For the text-containing cell, return its midpoint in [X, Y] coordinate format. 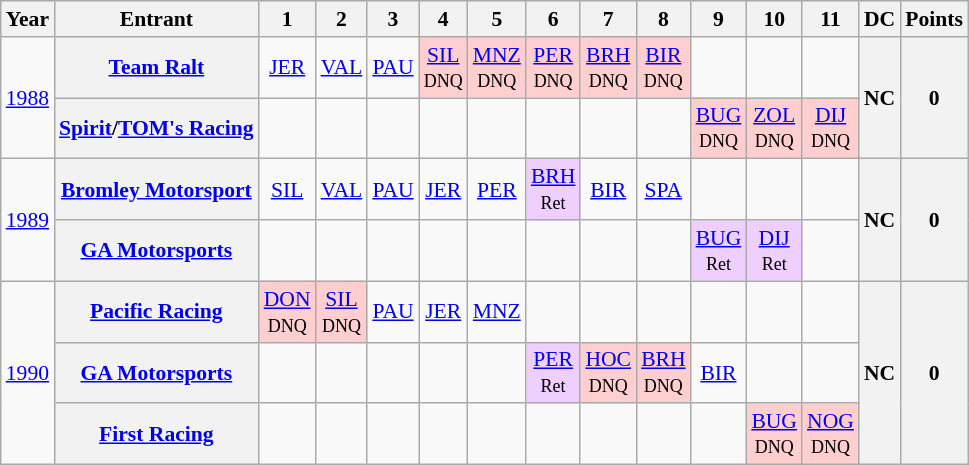
PER [497, 190]
DONDNQ [288, 312]
10 [774, 19]
DC [880, 19]
ZOLDNQ [774, 128]
BRHRet [554, 190]
Team Ralt [156, 68]
SIL [288, 190]
First Racing [156, 434]
Bromley Motorsport [156, 190]
Year [28, 19]
PERRet [554, 372]
BIRDNQ [664, 68]
1989 [28, 220]
8 [664, 19]
SPA [664, 190]
Spirit/TOM's Racing [156, 128]
Points [934, 19]
3 [392, 19]
7 [608, 19]
11 [830, 19]
2 [342, 19]
9 [719, 19]
6 [554, 19]
Entrant [156, 19]
4 [444, 19]
Pacific Racing [156, 312]
1 [288, 19]
1988 [28, 98]
BUGRet [719, 250]
1990 [28, 372]
MNZ [497, 312]
5 [497, 19]
DIJRet [774, 250]
NOGDNQ [830, 434]
MNZDNQ [497, 68]
PERDNQ [554, 68]
HOCDNQ [608, 372]
DIJDNQ [830, 128]
